Detect which cell encompasses the target text, then output its [X, Y] center coordinate. 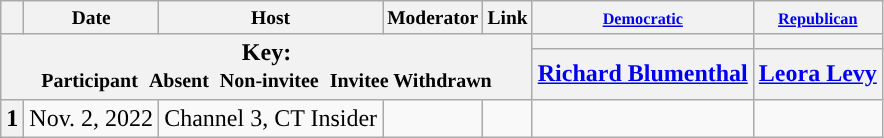
Link [508, 18]
1 [12, 118]
Nov. 2, 2022 [92, 118]
Key: Participant Absent Non-invitee Invitee Withdrawn [266, 66]
Host [271, 18]
Leora Levy [818, 74]
Republican [818, 18]
Channel 3, CT Insider [271, 118]
Moderator [433, 18]
Democratic [642, 18]
Richard Blumenthal [642, 74]
Date [92, 18]
